Output the (x, y) coordinate of the center of the cell containing the given text.  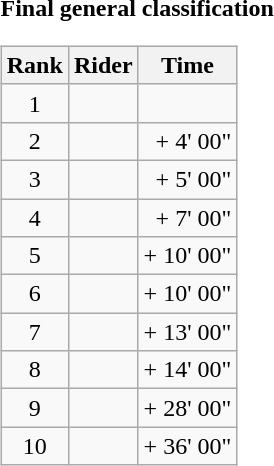
+ 5' 00" (188, 179)
8 (34, 370)
10 (34, 446)
+ 7' 00" (188, 217)
9 (34, 408)
6 (34, 294)
4 (34, 217)
+ 13' 00" (188, 332)
Time (188, 65)
1 (34, 103)
3 (34, 179)
Rank (34, 65)
2 (34, 141)
+ 14' 00" (188, 370)
+ 36' 00" (188, 446)
Rider (103, 65)
7 (34, 332)
+ 28' 00" (188, 408)
5 (34, 256)
+ 4' 00" (188, 141)
